Extract the (x, y) coordinate from the center of the cell holding the provided text.  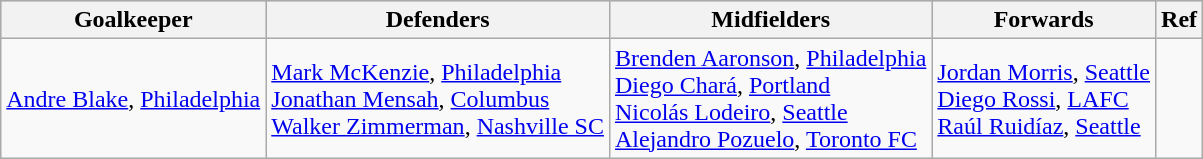
Jordan Morris, Seattle Diego Rossi, LAFC Raúl Ruidíaz, Seattle (1044, 98)
Mark McKenzie, Philadelphia Jonathan Mensah, Columbus Walker Zimmerman, Nashville SC (438, 98)
Andre Blake, Philadelphia (134, 98)
Defenders (438, 20)
Ref (1180, 20)
Forwards (1044, 20)
Goalkeeper (134, 20)
Midfielders (770, 20)
Brenden Aaronson, Philadelphia Diego Chará, Portland Nicolás Lodeiro, Seattle Alejandro Pozuelo, Toronto FC (770, 98)
